Search for the cell housing the specified text and yield its (X, Y) center coordinate. 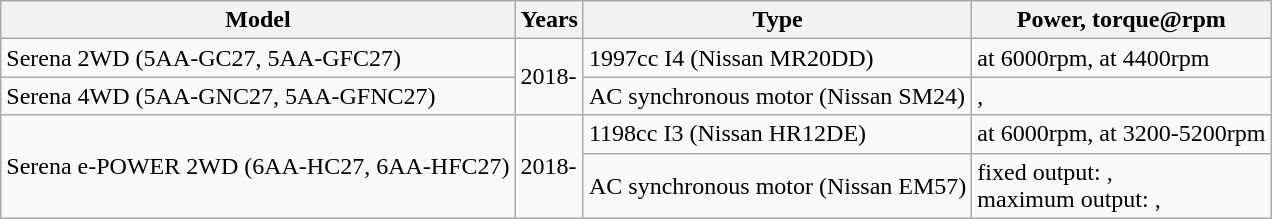
AC synchronous motor (Nissan SM24) (777, 96)
Serena 4WD (5AA-GNC27, 5AA-GFNC27) (258, 96)
Years (549, 20)
Serena e-POWER 2WD (6AA-HC27, 6AA-HFC27) (258, 166)
, (1122, 96)
fixed output: , maximum output: , (1122, 186)
at 6000rpm, at 4400rpm (1122, 58)
Type (777, 20)
AC synchronous motor (Nissan EM57) (777, 186)
Power, torque@rpm (1122, 20)
1997cc I4 (Nissan MR20DD) (777, 58)
at 6000rpm, at 3200-5200rpm (1122, 134)
Serena 2WD (5AA-GC27, 5AA-GFC27) (258, 58)
1198cc I3 (Nissan HR12DE) (777, 134)
Model (258, 20)
